Search for the cell housing the specified text and yield its (x, y) center coordinate. 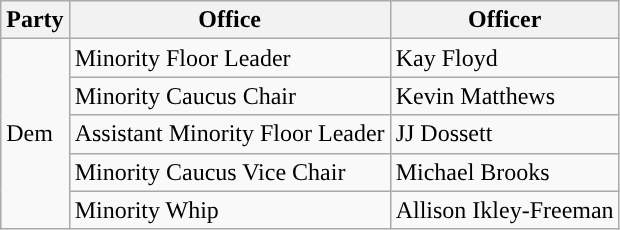
Minority Caucus Vice Chair (230, 172)
Officer (504, 20)
Party (35, 20)
Michael Brooks (504, 172)
JJ Dossett (504, 134)
Office (230, 20)
Dem (35, 134)
Minority Floor Leader (230, 58)
Allison Ikley-Freeman (504, 210)
Kevin Matthews (504, 96)
Kay Floyd (504, 58)
Assistant Minority Floor Leader (230, 134)
Minority Whip (230, 210)
Minority Caucus Chair (230, 96)
